Extract the [x, y] coordinate from the center of the cell holding the provided text.  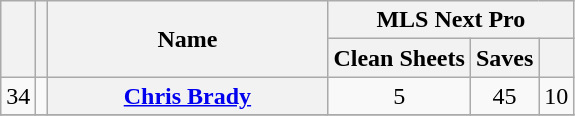
10 [556, 96]
Clean Sheets [399, 58]
MLS Next Pro [451, 20]
Chris Brady [188, 96]
Name [188, 39]
Saves [504, 58]
5 [399, 96]
34 [18, 96]
45 [504, 96]
